Capture the cell that displays the provided text and extract its (x, y) central coordinate. 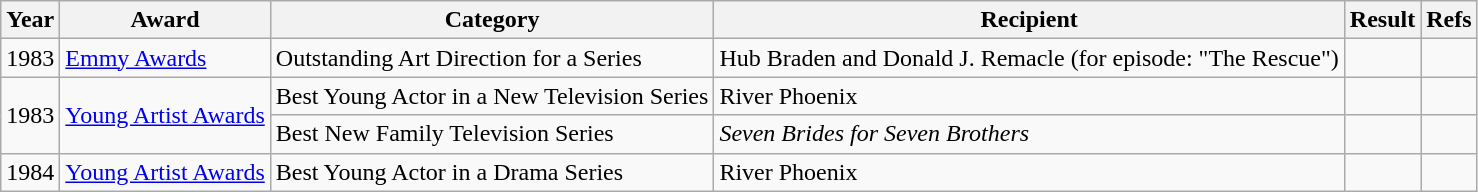
Best Young Actor in a Drama Series (492, 172)
Recipient (1029, 20)
Award (165, 20)
Refs (1449, 20)
Category (492, 20)
Emmy Awards (165, 58)
Seven Brides for Seven Brothers (1029, 134)
Best New Family Television Series (492, 134)
Year (30, 20)
Result (1382, 20)
1984 (30, 172)
Outstanding Art Direction for a Series (492, 58)
Hub Braden and Donald J. Remacle (for episode: "The Rescue") (1029, 58)
Best Young Actor in a New Television Series (492, 96)
